Provide the (X, Y) coordinate of the cell's center where the given text is located.  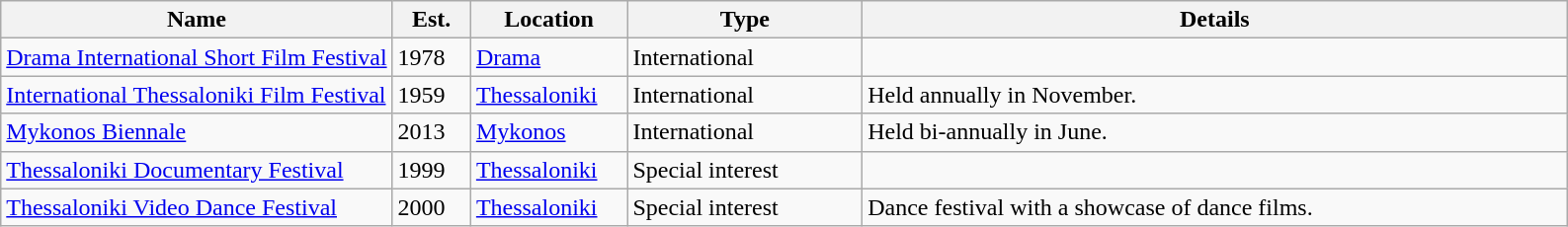
Mykonos (549, 132)
Held annually in November. (1215, 95)
2013 (431, 132)
Drama (549, 57)
1999 (431, 170)
Est. (431, 20)
Details (1215, 20)
1959 (431, 95)
Held bi-annually in June. (1215, 132)
Type (745, 20)
Drama International Short Film Festival (197, 57)
International Thessaloniki Film Festival (197, 95)
Thessaloniki Video Dance Festival (197, 207)
1978 (431, 57)
Dance festival with a showcase of dance films. (1215, 207)
2000 (431, 207)
Thessaloniki Documentary Festival (197, 170)
Name (197, 20)
Mykonos Biennale (197, 132)
Location (549, 20)
